Locate the cell with the specified text and output its [x, y] center coordinate. 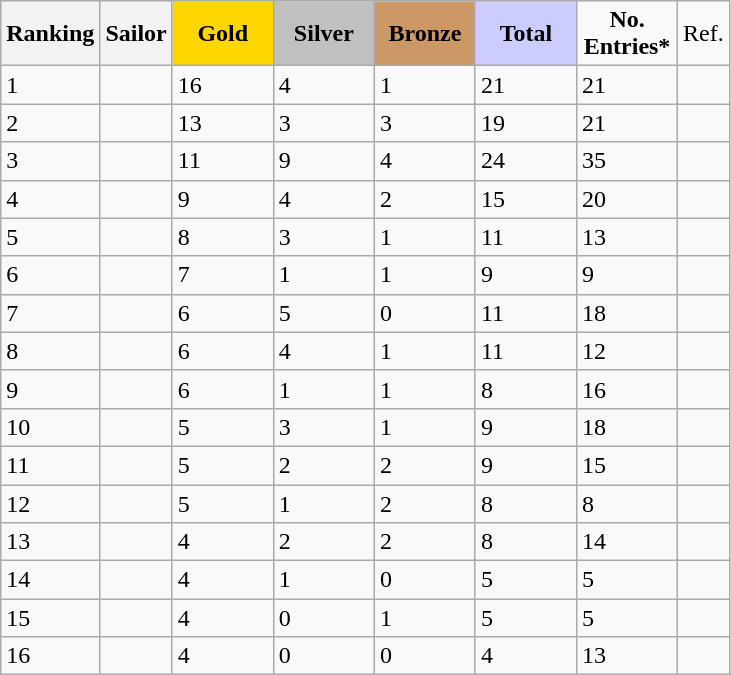
Sailor [136, 34]
20 [628, 199]
Total [526, 34]
10 [50, 427]
35 [628, 161]
Ref. [704, 34]
Silver [324, 34]
Bronze [424, 34]
No. Entries* [628, 34]
Gold [222, 34]
19 [526, 123]
Ranking [50, 34]
24 [526, 161]
